Locate the cell with the specified text and output its [X, Y] center coordinate. 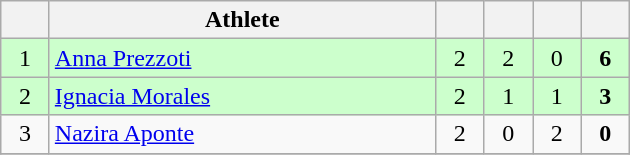
Ignacia Morales [242, 96]
Anna Prezzoti [242, 58]
6 [606, 58]
Nazira Aponte [242, 134]
Athlete [242, 20]
